For the text-containing cell, return its midpoint in [x, y] coordinate format. 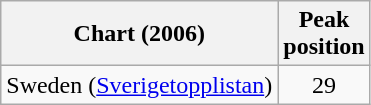
Chart (2006) [140, 34]
29 [324, 85]
Peakposition [324, 34]
Sweden (Sverigetopplistan) [140, 85]
